Pinpoint the cell where the given text exists, returning its [X, Y] midpoint coordinate. 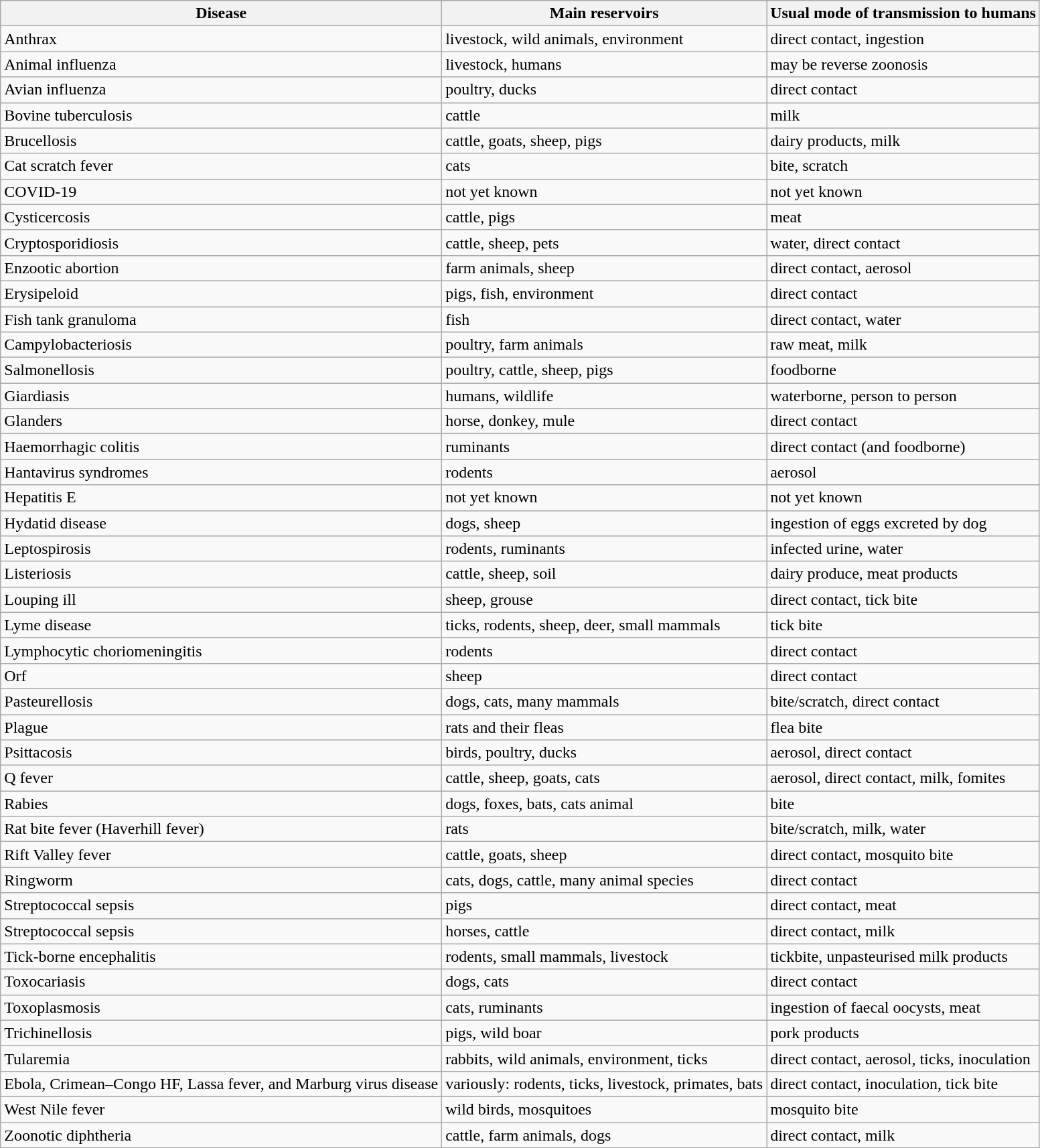
Cat scratch fever [221, 166]
fish [604, 319]
Usual mode of transmission to humans [903, 13]
cattle, sheep, soil [604, 574]
Plague [221, 727]
sheep, grouse [604, 599]
direct contact, meat [903, 906]
Disease [221, 13]
Toxoplasmosis [221, 1007]
COVID-19 [221, 192]
cattle, pigs [604, 217]
Bovine tuberculosis [221, 115]
pigs, fish, environment [604, 293]
rabbits, wild animals, environment, ticks [604, 1058]
Ringworm [221, 880]
livestock, humans [604, 64]
Lymphocytic choriomeningitis [221, 650]
direct contact (and foodborne) [903, 447]
Erysipeloid [221, 293]
humans, wildlife [604, 396]
Animal influenza [221, 64]
Salmonellosis [221, 370]
dairy products, milk [903, 141]
rodents, ruminants [604, 549]
West Nile fever [221, 1109]
ruminants [604, 447]
cats [604, 166]
mosquito bite [903, 1109]
Hantavirus syndromes [221, 472]
raw meat, milk [903, 345]
cattle, sheep, pets [604, 242]
cattle [604, 115]
Louping ill [221, 599]
Tularemia [221, 1058]
Leptospirosis [221, 549]
tick bite [903, 625]
dogs, cats [604, 982]
direct contact, aerosol, ticks, inoculation [903, 1058]
aerosol, direct contact [903, 753]
dogs, cats, many mammals [604, 701]
cats, ruminants [604, 1007]
pigs, wild boar [604, 1033]
Cryptosporidiosis [221, 242]
flea bite [903, 727]
tickbite, unpasteurised milk products [903, 956]
Hydatid disease [221, 523]
pigs [604, 906]
Tick-borne encephalitis [221, 956]
rats [604, 829]
direct contact, inoculation, tick bite [903, 1084]
dairy produce, meat products [903, 574]
farm animals, sheep [604, 268]
cattle, farm animals, dogs [604, 1135]
Rift Valley fever [221, 855]
cattle, sheep, goats, cats [604, 778]
direct contact, water [903, 319]
Campylobacteriosis [221, 345]
horses, cattle [604, 931]
aerosol, direct contact, milk, fomites [903, 778]
pork products [903, 1033]
Pasteurellosis [221, 701]
Toxocariasis [221, 982]
cattle, goats, sheep [604, 855]
horse, donkey, mule [604, 421]
Rat bite fever (Haverhill fever) [221, 829]
direct contact, mosquito bite [903, 855]
Trichinellosis [221, 1033]
poultry, cattle, sheep, pigs [604, 370]
wild birds, mosquitoes [604, 1109]
meat [903, 217]
Q fever [221, 778]
ingestion of faecal oocysts, meat [903, 1007]
water, direct contact [903, 242]
poultry, ducks [604, 90]
Main reservoirs [604, 13]
Zoonotic diphtheria [221, 1135]
poultry, farm animals [604, 345]
Cysticercosis [221, 217]
cats, dogs, cattle, many animal species [604, 880]
birds, poultry, ducks [604, 753]
rodents, small mammals, livestock [604, 956]
may be reverse zoonosis [903, 64]
dogs, sheep [604, 523]
bite [903, 804]
Anthrax [221, 39]
Hepatitis E [221, 498]
Enzootic abortion [221, 268]
Listeriosis [221, 574]
Glanders [221, 421]
bite, scratch [903, 166]
Lyme disease [221, 625]
rats and their fleas [604, 727]
infected urine, water [903, 549]
Brucellosis [221, 141]
Giardiasis [221, 396]
Psittacosis [221, 753]
Avian influenza [221, 90]
foodborne [903, 370]
direct contact, tick bite [903, 599]
variously: rodents, ticks, livestock, primates, bats [604, 1084]
Ebola, Crimean–Congo HF, Lassa fever, and Marburg virus disease [221, 1084]
Fish tank granuloma [221, 319]
cattle, goats, sheep, pigs [604, 141]
direct contact, aerosol [903, 268]
Rabies [221, 804]
aerosol [903, 472]
direct contact, ingestion [903, 39]
milk [903, 115]
Haemorrhagic colitis [221, 447]
ticks, rodents, sheep, deer, small mammals [604, 625]
bite/scratch, direct contact [903, 701]
ingestion of eggs excreted by dog [903, 523]
livestock, wild animals, environment [604, 39]
waterborne, person to person [903, 396]
dogs, foxes, bats, cats animal [604, 804]
bite/scratch, milk, water [903, 829]
Orf [221, 676]
sheep [604, 676]
